Search for the cell housing the specified text and yield its [x, y] center coordinate. 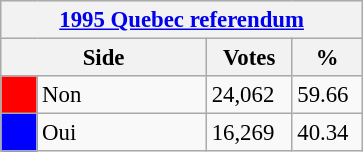
24,062 [249, 95]
Votes [249, 58]
% [328, 58]
Side [104, 58]
16,269 [249, 133]
40.34 [328, 133]
1995 Quebec referendum [182, 20]
Oui [122, 133]
59.66 [328, 95]
Non [122, 95]
